Determine the (X, Y) coordinate at the center of the cell enclosing the given text.  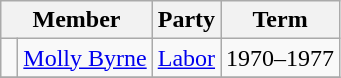
Member (76, 20)
Labor (186, 58)
Term (280, 20)
1970–1977 (280, 58)
Molly Byrne (85, 58)
Party (186, 20)
